Detect which cell encompasses the target text, then output its [x, y] center coordinate. 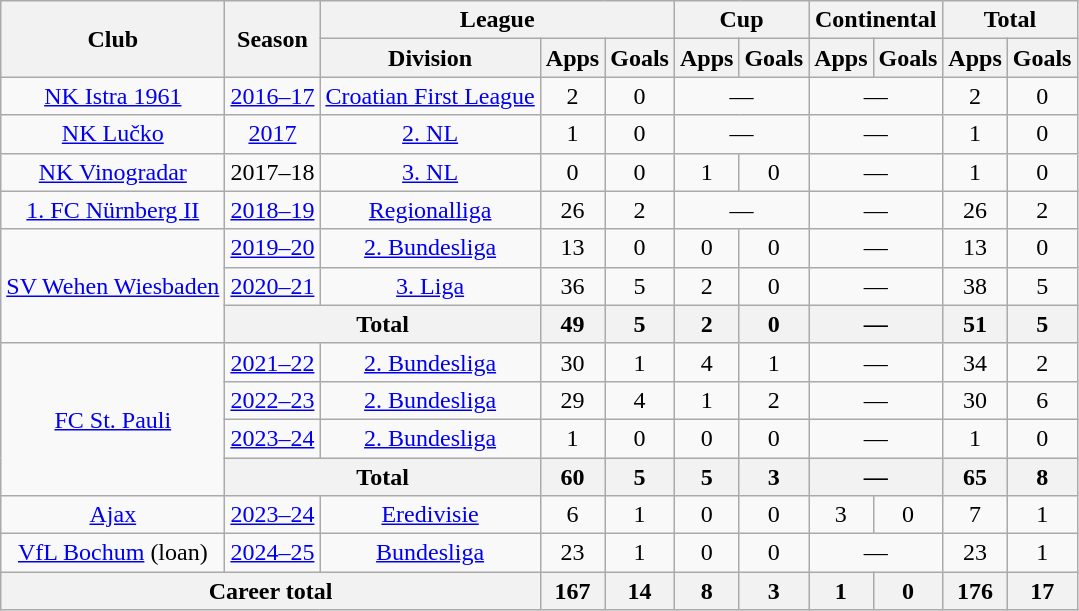
14 [640, 591]
Bundesliga [430, 553]
2016–17 [272, 96]
Career total [271, 591]
Eredivisie [430, 515]
Croatian First League [430, 96]
Regionalliga [430, 210]
7 [975, 515]
Club [113, 39]
36 [572, 286]
29 [572, 400]
VfL Bochum (loan) [113, 553]
Cup [741, 20]
Continental [876, 20]
3. NL [430, 172]
NK Lučko [113, 134]
2019–20 [272, 248]
17 [1042, 591]
League [498, 20]
34 [975, 362]
60 [572, 477]
SV Wehen Wiesbaden [113, 286]
38 [975, 286]
2024–25 [272, 553]
Division [430, 58]
2017–18 [272, 172]
49 [572, 324]
Ajax [113, 515]
Season [272, 39]
167 [572, 591]
2022–23 [272, 400]
2. NL [430, 134]
2020–21 [272, 286]
2017 [272, 134]
51 [975, 324]
2021–22 [272, 362]
NK Istra 1961 [113, 96]
1. FC Nürnberg II [113, 210]
176 [975, 591]
2018–19 [272, 210]
65 [975, 477]
NK Vinogradar [113, 172]
3. Liga [430, 286]
FC St. Pauli [113, 419]
